Scan for the cell matching the given text and deliver its (x, y) coordinate at center. 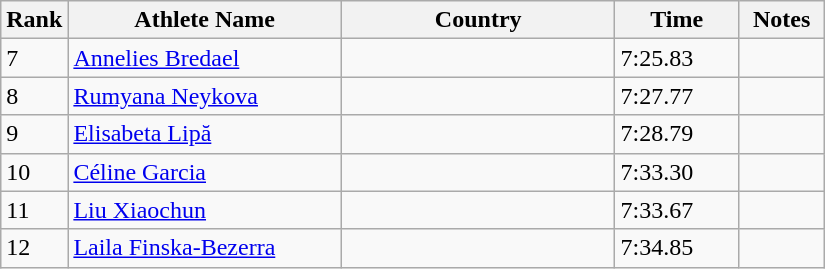
7:34.85 (677, 248)
Rumyana Neykova (205, 96)
Céline Garcia (205, 172)
7 (34, 58)
Country (478, 20)
Annelies Bredael (205, 58)
7:28.79 (677, 134)
7:33.30 (677, 172)
7:27.77 (677, 96)
Rank (34, 20)
11 (34, 210)
Time (677, 20)
Athlete Name (205, 20)
Liu Xiaochun (205, 210)
Notes (782, 20)
Elisabeta Lipă (205, 134)
7:33.67 (677, 210)
8 (34, 96)
10 (34, 172)
9 (34, 134)
12 (34, 248)
7:25.83 (677, 58)
Laila Finska-Bezerra (205, 248)
